Scan for the cell matching the given text and deliver its [X, Y] coordinate at center. 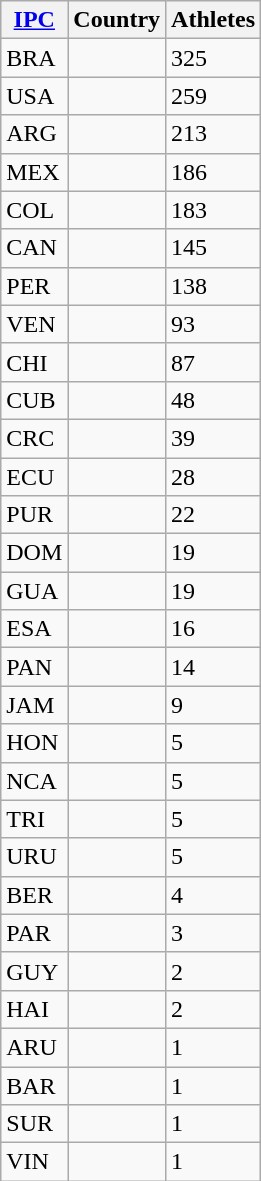
22 [214, 515]
CRC [34, 438]
BAR [34, 1085]
14 [214, 667]
BER [34, 895]
PAN [34, 667]
Country [117, 20]
PUR [34, 515]
CHI [34, 362]
4 [214, 895]
ARG [34, 134]
138 [214, 286]
16 [214, 629]
Athletes [214, 20]
IPC [34, 20]
CAN [34, 248]
48 [214, 400]
325 [214, 58]
DOM [34, 553]
PAR [34, 933]
HON [34, 743]
259 [214, 96]
ECU [34, 477]
3 [214, 933]
VIN [34, 1162]
ARU [34, 1047]
NCA [34, 781]
JAM [34, 705]
HAI [34, 1009]
9 [214, 705]
186 [214, 172]
CUB [34, 400]
URU [34, 857]
ESA [34, 629]
BRA [34, 58]
87 [214, 362]
GUY [34, 971]
VEN [34, 324]
213 [214, 134]
TRI [34, 819]
PER [34, 286]
COL [34, 210]
MEX [34, 172]
USA [34, 96]
SUR [34, 1124]
183 [214, 210]
GUA [34, 591]
39 [214, 438]
145 [214, 248]
93 [214, 324]
28 [214, 477]
